Find where the given text appears and provide that cell's center as [x, y] coordinate. 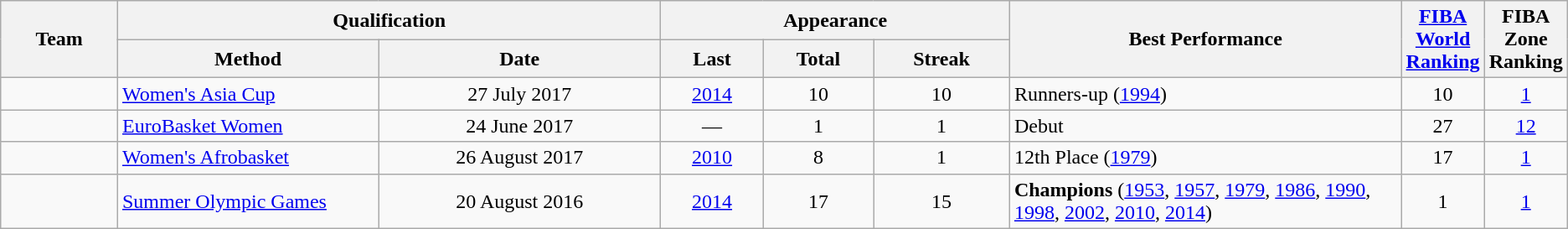
26 August 2017 [519, 158]
12 [1526, 126]
Women's Afrobasket [248, 158]
FIBA World Ranking [1442, 39]
Qualification [389, 20]
Date [519, 59]
Summer Olympic Games [248, 201]
— [712, 126]
Total [818, 59]
27 July 2017 [519, 94]
FIBA Zone Ranking [1526, 39]
EuroBasket Women [248, 126]
Method [248, 59]
15 [941, 201]
Last [712, 59]
Streak [941, 59]
Team [59, 39]
Debut [1205, 126]
27 [1442, 126]
Appearance [835, 20]
24 June 2017 [519, 126]
2010 [712, 158]
Women's Asia Cup [248, 94]
20 August 2016 [519, 201]
Best Performance [1205, 39]
Champions (1953, 1957, 1979, 1986, 1990, 1998, 2002, 2010, 2014) [1205, 201]
12th Place (1979) [1205, 158]
Runners-up (1994) [1205, 94]
8 [818, 158]
